Output the [X, Y] coordinate of the center of the cell containing the given text.  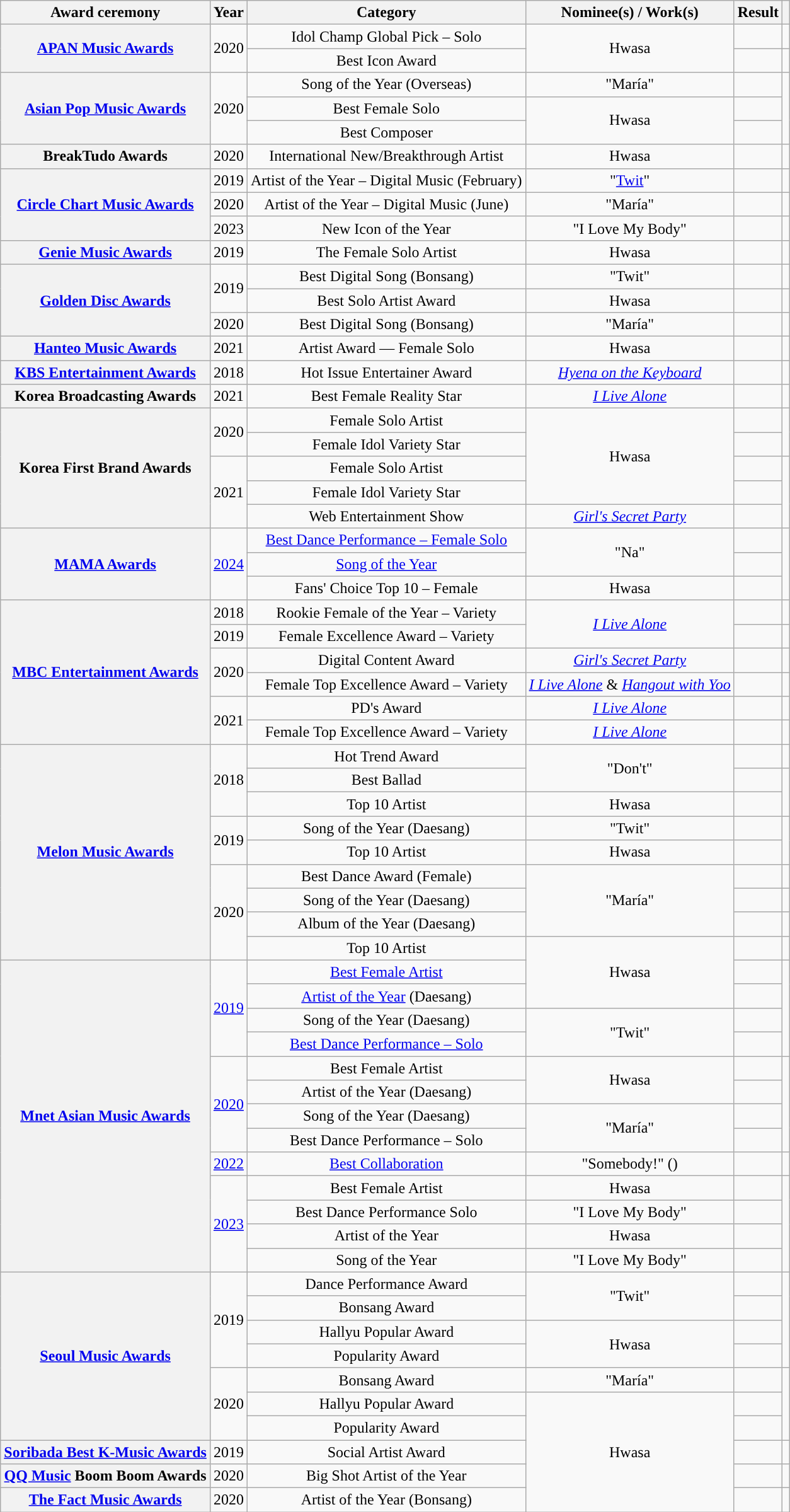
Best Dance Performance – Female Solo [386, 540]
QQ Music Boom Boom Awards [106, 1476]
Artist of the Year (Bonsang) [386, 1500]
Hot Issue Entertainer Award [386, 372]
Hyena on the Keyboard [630, 372]
Best Ballad [386, 780]
Web Entertainment Show [386, 516]
Best Female Solo [386, 108]
Female Excellence Award – Variety [386, 636]
APAN Music Awards [106, 49]
Korea First Brand Awards [106, 468]
Fans' Choice Top 10 – Female [386, 588]
Best Icon Award [386, 61]
Best Collaboration [386, 1164]
Idol Champ Global Pick – Solo [386, 37]
MBC Entertainment Awards [106, 672]
PD's Award [386, 708]
Artist of the Year – Digital Music (June) [386, 204]
Song of the Year (Overseas) [386, 84]
Melon Music Awards [106, 852]
Best Dance Award (Female) [386, 876]
I Live Alone & Hangout with Yoo [630, 684]
"Somebody!" () [630, 1164]
Artist Award — Female Solo [386, 349]
Award ceremony [106, 13]
Circle Chart Music Awards [106, 204]
Artist of the Year [386, 1236]
Big Shot Artist of the Year [386, 1476]
MAMA Awards [106, 564]
Best Female Reality Star [386, 396]
The Female Solo Artist [386, 252]
Rookie Female of the Year – Variety [386, 612]
Seoul Music Awards [106, 1356]
Best Solo Artist Award [386, 301]
Social Artist Award [386, 1451]
Digital Content Award [386, 660]
Genie Music Awards [106, 252]
BreakTudo Awards [106, 156]
Asian Pop Music Awards [106, 108]
Golden Disc Awards [106, 300]
Korea Broadcasting Awards [106, 396]
2022 [228, 1164]
"Don't" [630, 768]
Result [758, 13]
Best Composer [386, 132]
2024 [228, 564]
Best Dance Performance Solo [386, 1212]
Hot Trend Award [386, 756]
Category [386, 13]
New Icon of the Year [386, 228]
KBS Entertainment Awards [106, 372]
The Fact Music Awards [106, 1500]
Dance Performance Award [386, 1284]
Year [228, 13]
"Na" [630, 552]
Soribada Best K-Music Awards [106, 1451]
Nominee(s) / Work(s) [630, 13]
International New/Breakthrough Artist [386, 156]
Mnet Asian Music Awards [106, 1116]
Hanteo Music Awards [106, 349]
Album of the Year (Daesang) [386, 924]
Artist of the Year – Digital Music (February) [386, 180]
